Determine the [X, Y] coordinate at the center of the cell enclosing the given text.  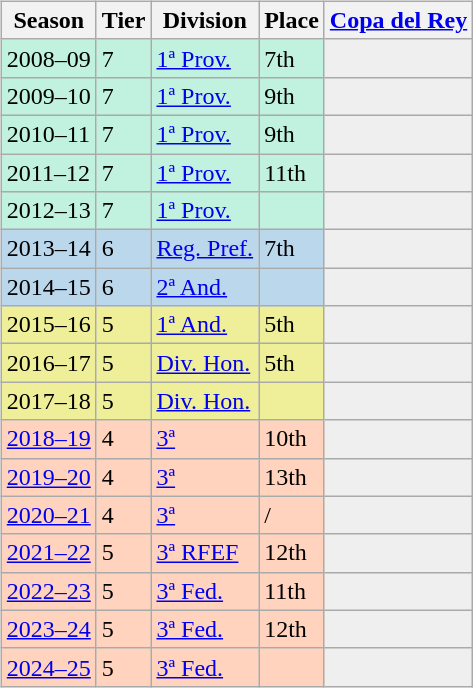
2020–21 [48, 515]
/ [292, 515]
2013–14 [48, 249]
2024–25 [48, 667]
Season [48, 20]
Division [205, 20]
2ª And. [205, 287]
Tier [124, 20]
2019–20 [48, 477]
2021–22 [48, 553]
2015–16 [48, 325]
2008–09 [48, 58]
Reg. Pref. [205, 249]
2010–11 [48, 134]
2017–18 [48, 401]
2014–15 [48, 287]
2023–24 [48, 629]
2022–23 [48, 591]
13th [292, 477]
10th [292, 439]
2012–13 [48, 211]
2018–19 [48, 439]
1ª And. [205, 325]
2016–17 [48, 363]
2009–10 [48, 96]
3ª RFEF [205, 553]
2011–12 [48, 173]
Place [292, 20]
Copa del Rey [398, 20]
